Scan for the cell matching the given text and deliver its (x, y) coordinate at center. 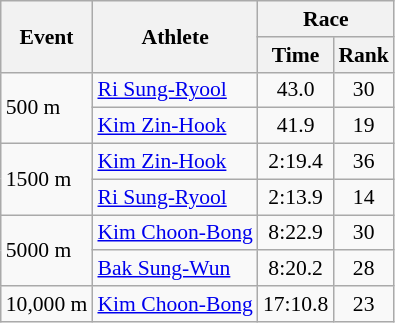
8:20.2 (296, 269)
Athlete (174, 36)
8:22.9 (296, 233)
17:10.8 (296, 304)
Rank (364, 55)
Bak Sung-Wun (174, 269)
10,000 m (47, 304)
Race (326, 19)
41.9 (296, 126)
28 (364, 269)
Event (47, 36)
14 (364, 197)
43.0 (296, 90)
23 (364, 304)
Time (296, 55)
36 (364, 162)
19 (364, 126)
2:13.9 (296, 197)
5000 m (47, 250)
500 m (47, 108)
1500 m (47, 180)
2:19.4 (296, 162)
